For the text-containing cell, return its midpoint in [x, y] coordinate format. 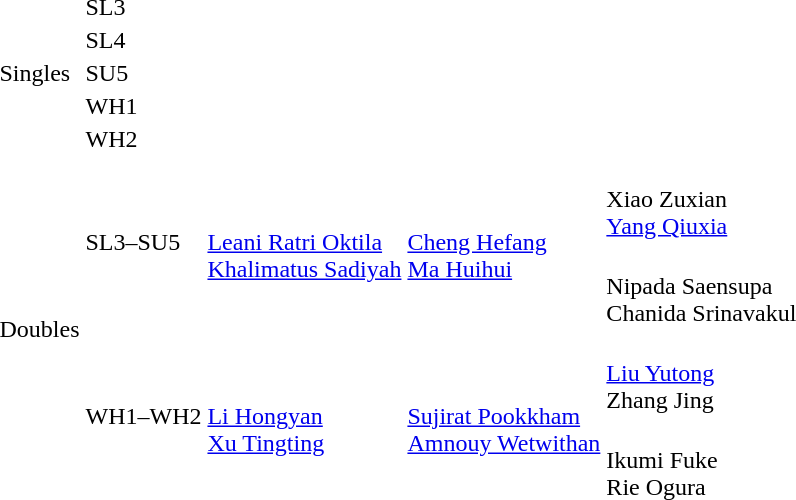
SL4 [144, 40]
Leani Ratri Oktila Khalimatus Sadiyah [304, 242]
SU5 [144, 73]
SL3–SU5 [144, 242]
Cheng HefangMa Huihui [504, 242]
WH1 [144, 106]
WH2 [144, 139]
